Locate the cell with the specified text and output its (X, Y) center coordinate. 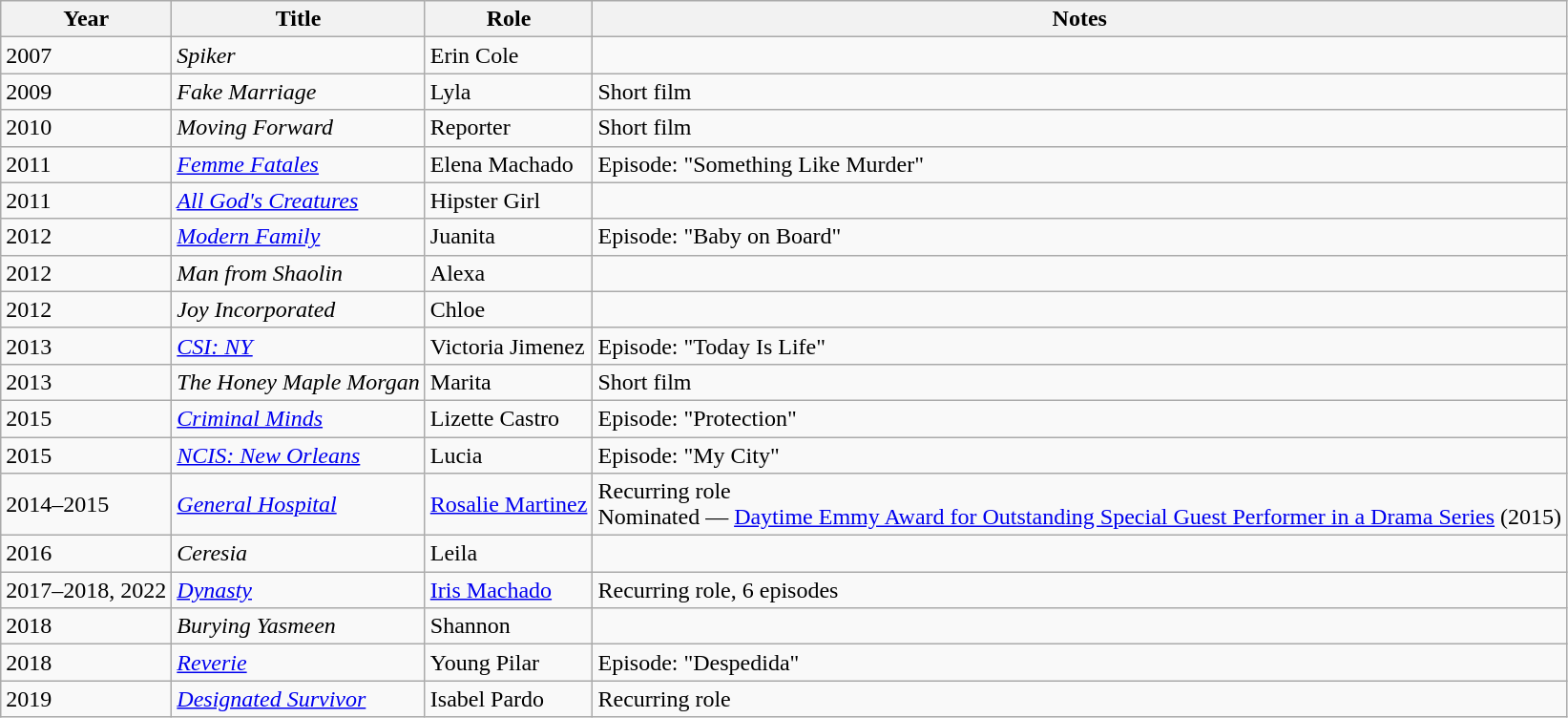
2014–2015 (86, 504)
CSI: NY (298, 346)
Hipster Girl (509, 201)
NCIS: New Orleans (298, 455)
Joy Incorporated (298, 309)
Recurring role (1080, 699)
Episode: "Despedida" (1080, 663)
Title (298, 19)
Episode: "My City" (1080, 455)
Recurring roleNominated — Daytime Emmy Award for Outstanding Special Guest Performer in a Drama Series (2015) (1080, 504)
Dynasty (298, 590)
Iris Machado (509, 590)
Leila (509, 554)
Burying Yasmeen (298, 626)
Femme Fatales (298, 164)
Episode: "Something Like Murder" (1080, 164)
Victoria Jimenez (509, 346)
Role (509, 19)
Notes (1080, 19)
Young Pilar (509, 663)
Alexa (509, 273)
Moving Forward (298, 128)
Reverie (298, 663)
2007 (86, 55)
Episode: "Today Is Life" (1080, 346)
2019 (86, 699)
Lizette Castro (509, 418)
Year (86, 19)
Elena Machado (509, 164)
All God's Creatures (298, 201)
Man from Shaolin (298, 273)
Episode: "Baby on Board" (1080, 237)
Reporter (509, 128)
Lyla (509, 92)
Marita (509, 382)
Recurring role, 6 episodes (1080, 590)
2017–2018, 2022 (86, 590)
Juanita (509, 237)
2016 (86, 554)
General Hospital (298, 504)
Fake Marriage (298, 92)
2010 (86, 128)
Rosalie Martinez (509, 504)
The Honey Maple Morgan (298, 382)
Ceresia (298, 554)
Spiker (298, 55)
Isabel Pardo (509, 699)
Designated Survivor (298, 699)
Chloe (509, 309)
Episode: "Protection" (1080, 418)
Criminal Minds (298, 418)
Modern Family (298, 237)
2009 (86, 92)
Shannon (509, 626)
Lucia (509, 455)
Erin Cole (509, 55)
